Determine the (x, y) coordinate at the center of the cell enclosing the given text.  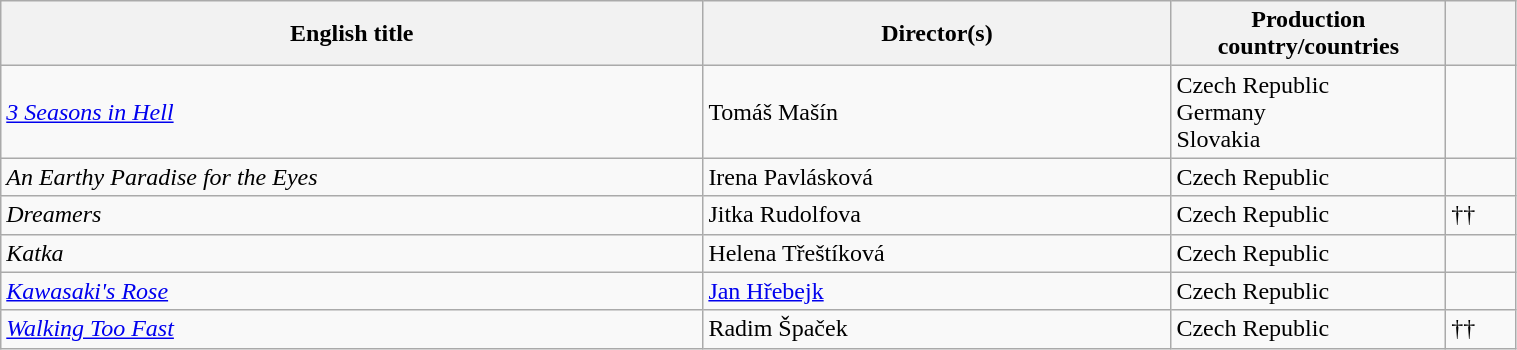
Dreamers (352, 215)
Radim Špaček (937, 329)
Director(s) (937, 34)
Czech RepublicGermanySlovakia (1308, 112)
Kawasaki's Rose (352, 291)
Walking Too Fast (352, 329)
Production country/countries (1308, 34)
Jitka Rudolfova (937, 215)
An Earthy Paradise for the Eyes (352, 177)
Helena Třeštíková (937, 253)
English title (352, 34)
Jan Hřebejk (937, 291)
Tomáš Mašín (937, 112)
Irena Pavlásková (937, 177)
Katka (352, 253)
3 Seasons in Hell (352, 112)
